Capture the cell that displays the provided text and extract its (x, y) central coordinate. 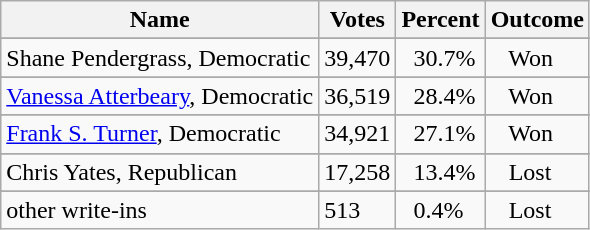
Votes (358, 20)
Outcome (537, 20)
Frank S. Turner, Democratic (160, 134)
Shane Pendergrass, Democratic (160, 58)
0.4% (440, 210)
Vanessa Atterbeary, Democratic (160, 96)
other write-ins (160, 210)
27.1% (440, 134)
Percent (440, 20)
30.7% (440, 58)
34,921 (358, 134)
513 (358, 210)
13.4% (440, 172)
Chris Yates, Republican (160, 172)
28.4% (440, 96)
36,519 (358, 96)
Name (160, 20)
17,258 (358, 172)
39,470 (358, 58)
